For the text-containing cell, return its midpoint in [X, Y] coordinate format. 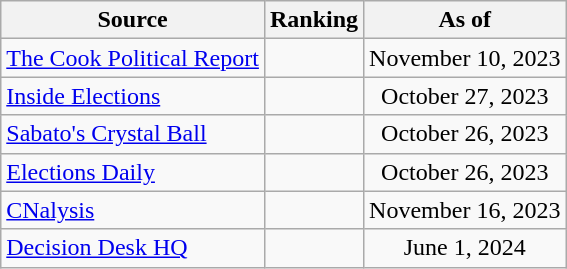
June 1, 2024 [465, 248]
CNalysis [133, 210]
November 16, 2023 [465, 210]
The Cook Political Report [133, 58]
As of [465, 20]
Inside Elections [133, 96]
November 10, 2023 [465, 58]
Elections Daily [133, 172]
Ranking [314, 20]
Source [133, 20]
October 27, 2023 [465, 96]
Sabato's Crystal Ball [133, 134]
Decision Desk HQ [133, 248]
